Determine the (x, y) coordinate at the center of the cell enclosing the given text.  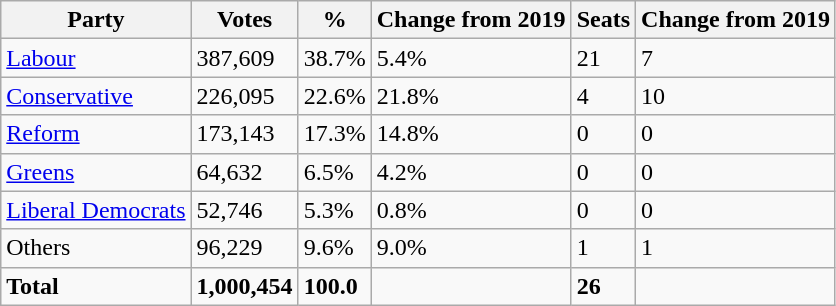
Total (96, 286)
6.5% (334, 172)
17.3% (334, 134)
38.7% (334, 58)
7 (736, 58)
Conservative (96, 96)
52,746 (244, 210)
Votes (244, 20)
64,632 (244, 172)
Reform (96, 134)
Seats (603, 20)
0.8% (471, 210)
4.2% (471, 172)
Greens (96, 172)
387,609 (244, 58)
1,000,454 (244, 286)
Labour (96, 58)
96,229 (244, 248)
173,143 (244, 134)
5.4% (471, 58)
Party (96, 20)
22.6% (334, 96)
5.3% (334, 210)
100.0 (334, 286)
226,095 (244, 96)
Others (96, 248)
Liberal Democrats (96, 210)
4 (603, 96)
14.8% (471, 134)
26 (603, 286)
21.8% (471, 96)
% (334, 20)
9.6% (334, 248)
21 (603, 58)
9.0% (471, 248)
10 (736, 96)
